Extract the (X, Y) coordinate from the center of the cell holding the provided text.  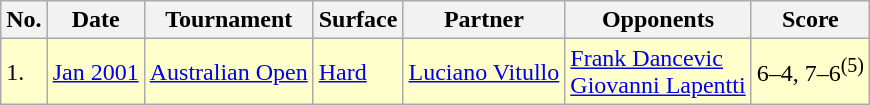
Tournament (228, 20)
Jan 2001 (96, 72)
Hard (358, 72)
Australian Open (228, 72)
1. (24, 72)
Opponents (658, 20)
Score (810, 20)
Luciano Vitullo (484, 72)
Date (96, 20)
6–4, 7–6(5) (810, 72)
Surface (358, 20)
Partner (484, 20)
Frank Dancevic Giovanni Lapentti (658, 72)
No. (24, 20)
